Capture the cell that displays the provided text and extract its [x, y] central coordinate. 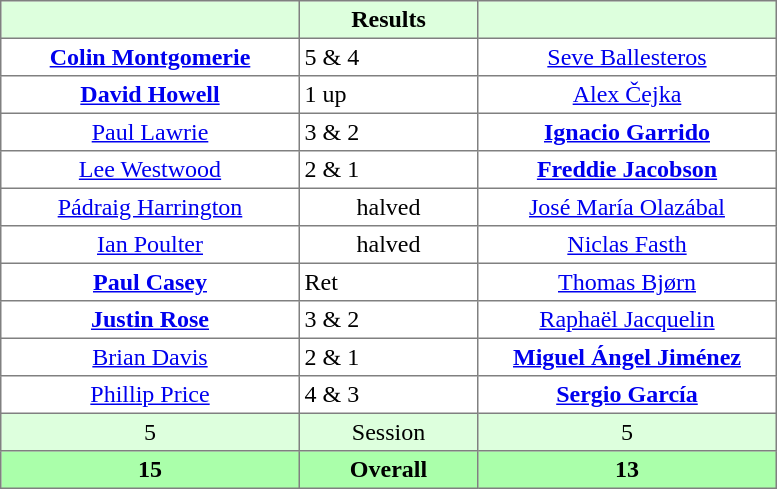
Overall [388, 470]
Niclas Fasth [627, 245]
1 up [388, 95]
Freddie Jacobson [627, 170]
Ignacio Garrido [627, 132]
Colin Montgomerie [150, 57]
Sergio García [627, 395]
Miguel Ángel Jiménez [627, 357]
David Howell [150, 95]
15 [150, 470]
Lee Westwood [150, 170]
Results [388, 20]
Ret [388, 282]
Seve Ballesteros [627, 57]
4 & 3 [388, 395]
Ian Poulter [150, 245]
Phillip Price [150, 395]
Paul Lawrie [150, 132]
Thomas Bjørn [627, 282]
José María Olazábal [627, 207]
Paul Casey [150, 282]
5 & 4 [388, 57]
Raphaël Jacquelin [627, 320]
Session [388, 432]
Alex Čejka [627, 95]
13 [627, 470]
Pádraig Harrington [150, 207]
Brian Davis [150, 357]
Justin Rose [150, 320]
